From the cell containing the given text, extract its center point as [x, y] coordinate. 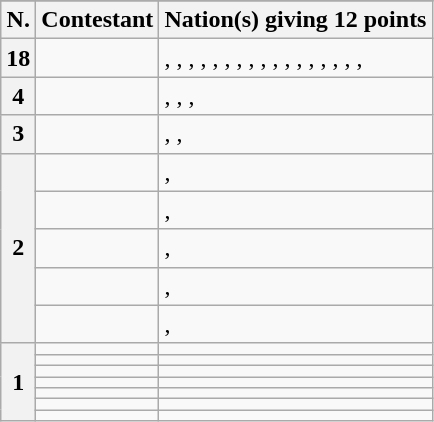
18 [18, 58]
1 [18, 382]
N. [18, 20]
, , , [296, 96]
, , , , , , , , , , , , , , , , , [296, 58]
, , [296, 134]
3 [18, 134]
Nation(s) giving 12 points [296, 20]
Contestant [98, 20]
2 [18, 248]
4 [18, 96]
